Pinpoint the cell where the given text exists, returning its (X, Y) midpoint coordinate. 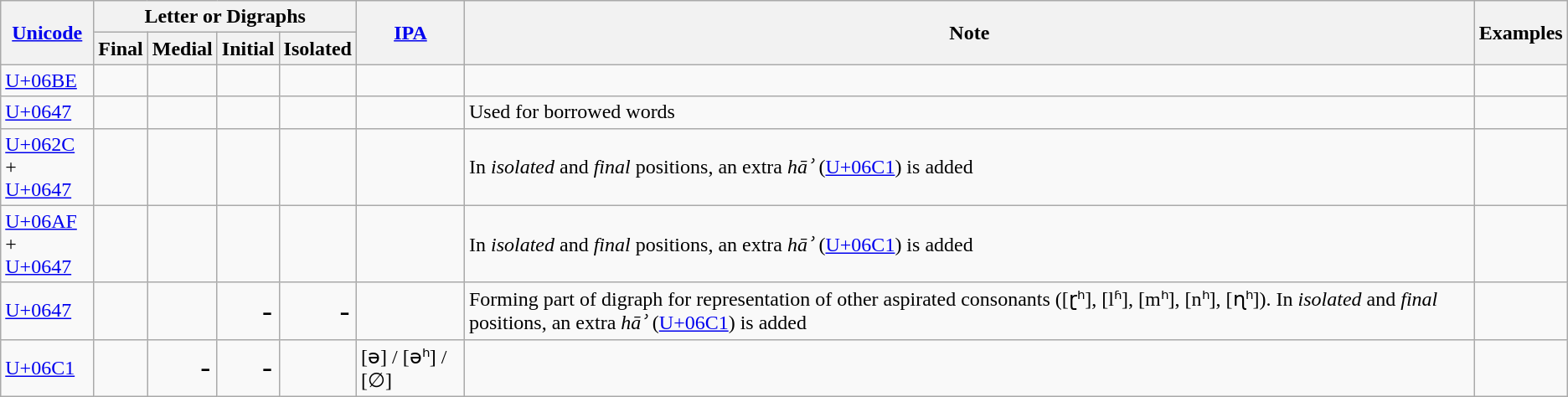
U+06C1 (47, 368)
U+06AF +U+0647 (47, 244)
Final (121, 49)
[ə] / [əʰ] / [∅] (410, 368)
Letter or Digraphs (225, 17)
Medial (183, 49)
Isolated (317, 49)
Note (969, 33)
Unicode (47, 33)
U+062C +U+0647 (47, 167)
IPA (410, 33)
Examples (1521, 33)
Used for borrowed words (969, 112)
Initial (248, 49)
U+06BE (47, 80)
